Locate the cell with the specified text and output its (X, Y) center coordinate. 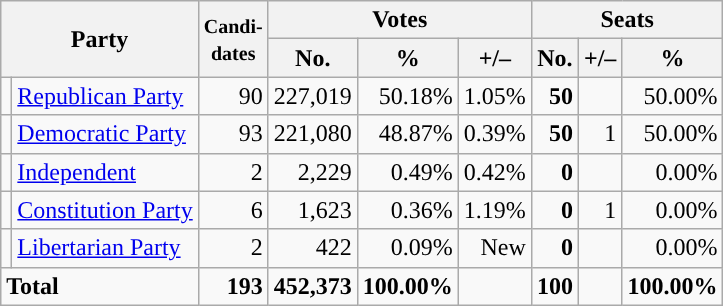
100 (554, 286)
1.05% (494, 96)
193 (233, 286)
Libertarian Party (105, 248)
452,373 (312, 286)
New (494, 248)
Total (100, 286)
227,019 (312, 96)
93 (233, 134)
Constitution Party (105, 210)
Independent (105, 172)
Party (100, 39)
0.42% (494, 172)
0.49% (408, 172)
0.09% (408, 248)
0.36% (408, 210)
48.87% (408, 134)
221,080 (312, 134)
6 (233, 210)
Republican Party (105, 96)
2,229 (312, 172)
Candi-dates (233, 39)
Seats (627, 20)
Democratic Party (105, 134)
Votes (400, 20)
50.18% (408, 96)
90 (233, 96)
422 (312, 248)
1.19% (494, 210)
1,623 (312, 210)
0.39% (494, 134)
